Detect which cell encompasses the target text, then output its (x, y) center coordinate. 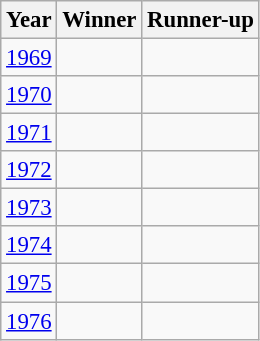
1974 (29, 245)
Runner-up (200, 20)
Winner (100, 20)
Year (29, 20)
1976 (29, 321)
1975 (29, 283)
1969 (29, 58)
1972 (29, 170)
1970 (29, 95)
1973 (29, 208)
1971 (29, 133)
